Find where the given text appears and provide that cell's center as [X, Y] coordinate. 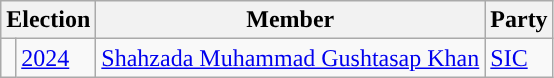
Election [48, 20]
Party [519, 20]
Shahzada Muhammad Gushtasap Khan [290, 58]
2024 [56, 58]
SIC [519, 58]
Member [290, 20]
